Return [x, y] of the center of cell containing provided text 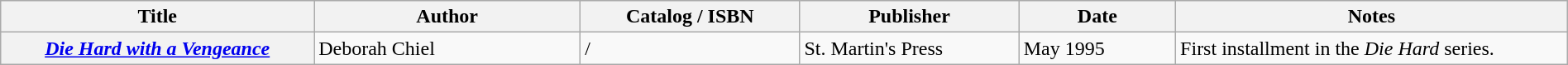
Title [157, 17]
Notes [1372, 17]
Die Hard with a Vengeance [157, 48]
Author [447, 17]
May 1995 [1097, 48]
First installment in the Die Hard series. [1372, 48]
Date [1097, 17]
Deborah Chiel [447, 48]
Catalog / ISBN [690, 17]
Publisher [910, 17]
/ [690, 48]
St. Martin's Press [910, 48]
